From the cell containing the given text, extract its center point as (x, y) coordinate. 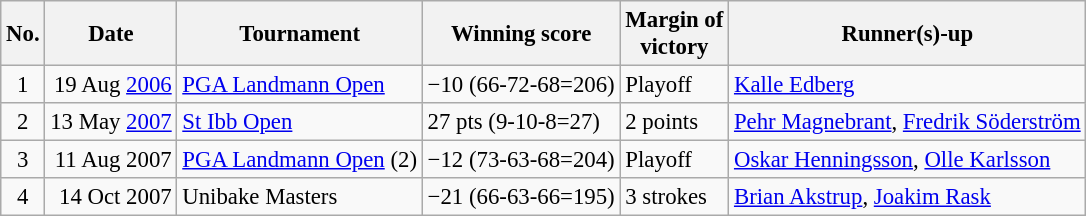
Brian Akstrup, Joakim Rask (908, 197)
−10 (66-72-68=206) (521, 85)
Winning score (521, 34)
Oskar Henningsson, Olle Karlsson (908, 160)
−21 (66-63-66=195) (521, 197)
Unibake Masters (300, 197)
27 pts (9-10-8=27) (521, 122)
PGA Landmann Open (300, 85)
13 May 2007 (111, 122)
14 Oct 2007 (111, 197)
4 (23, 197)
Kalle Edberg (908, 85)
No. (23, 34)
Runner(s)-up (908, 34)
3 strokes (674, 197)
Date (111, 34)
19 Aug 2006 (111, 85)
St Ibb Open (300, 122)
−12 (73-63-68=204) (521, 160)
3 (23, 160)
PGA Landmann Open (2) (300, 160)
1 (23, 85)
2 points (674, 122)
Tournament (300, 34)
2 (23, 122)
Margin ofvictory (674, 34)
Pehr Magnebrant, Fredrik Söderström (908, 122)
11 Aug 2007 (111, 160)
